Search for the cell housing the specified text and yield its [X, Y] center coordinate. 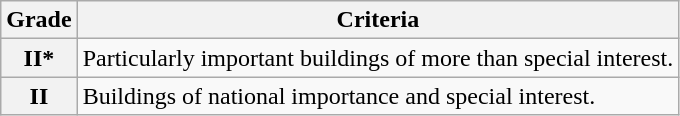
Grade [39, 20]
Particularly important buildings of more than special interest. [378, 58]
II* [39, 58]
Criteria [378, 20]
Buildings of national importance and special interest. [378, 96]
II [39, 96]
